Scan for the cell matching the given text and deliver its [x, y] coordinate at center. 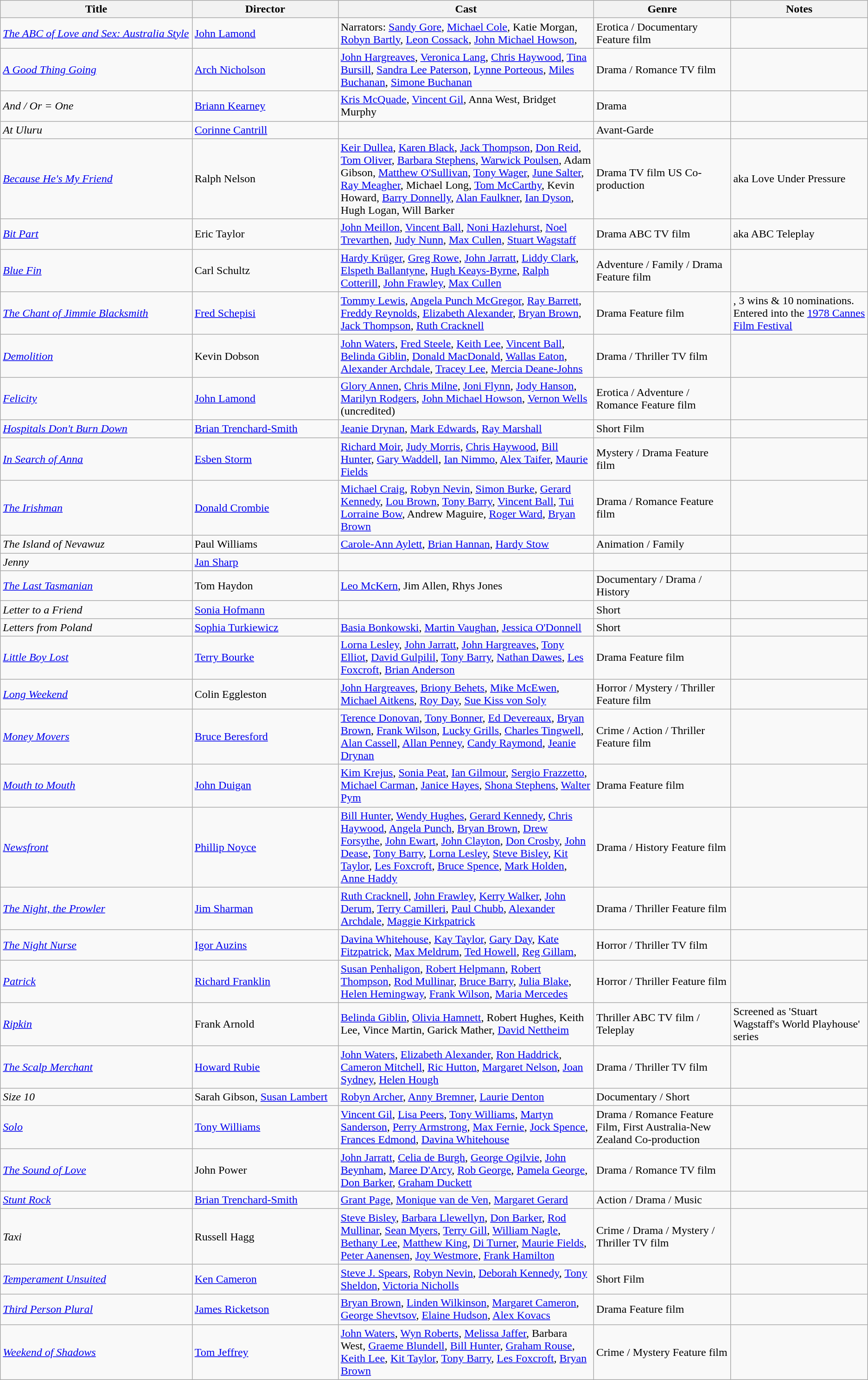
Richard Moir, Judy Morris, Chris Haywood, Bill Hunter, Gary Waddell, Ian Nimmo, Alex Taifer, Maurie Fields [466, 459]
Ken Cameron [265, 1279]
John Power [265, 1170]
Arch Nicholson [265, 70]
Documentary / Drama / History [662, 586]
John Hargreaves, Briony Behets, Mike McEwen, Michael Aitkens, Roy Day, Sue Kiss von Soly [466, 694]
Kris McQuade, Vincent Gil, Anna West, Bridget Murphy [466, 106]
Notes [799, 9]
Weekend of Shadows [96, 1352]
Jan Sharp [265, 562]
Cast [466, 9]
Steve J. Spears, Robyn Nevin, Deborah Kennedy, Tony Sheldon, Victoria Nicholls [466, 1279]
John Jarratt, Celia de Burgh, George Ogilvie, John Beynham, Maree D'Arcy, Rob George, Pamela George, Don Barker, Graham Duckett [466, 1170]
The ABC of Love and Sex: Australia Style [96, 33]
Vincent Gil, Lisa Peers, Tony Williams, Martyn Sanderson, Perry Armstrong, Max Fernie, Jock Spence, Frances Edmond, Davina Whitehouse [466, 1127]
Thriller ABC TV film / Teleplay [662, 1024]
Demolition [96, 356]
, 3 wins & 10 nominations. Entered into the 1978 Cannes Film Festival [799, 313]
Carole-Ann Aylett, Brian Hannan, Hardy Stow [466, 544]
Bruce Beresford [265, 736]
John Waters, Fred Steele, Keith Lee, Vincent Ball, Belinda Giblin, Donald MacDonald, Wallas Eaton, Alexander Archdale, Tracey Lee, Mercia Deane-Johns [466, 356]
Frank Arnold [265, 1024]
Felicity [96, 398]
Drama / Romance Feature Film, First Australia-New Zealand Co-production [662, 1127]
The Island of Nevawuz [96, 544]
Patrick [96, 981]
Sonia Hofmann [265, 610]
Robyn Archer, Anny Bremner, Laurie Denton [466, 1097]
Jim Sharman [265, 908]
Susan Penhaligon, Robert Helpmann, Robert Thompson, Rod Mullinar, Bruce Barry, Julia Blake, Helen Hemingway, Frank Wilson, Maria Mercedes [466, 981]
And / Or = One [96, 106]
Long Weekend [96, 694]
Tommy Lewis, Angela Punch McGregor, Ray Barrett, Freddy Reynolds, Elizabeth Alexander, Bryan Brown, Jack Thompson, Ruth Cracknell [466, 313]
Belinda Giblin, Olivia Hamnett, Robert Hughes, Keith Lee, Vince Martin, Garick Mather, David Nettheim [466, 1024]
Corinne Cantrill [265, 130]
Because He's My Friend [96, 179]
Blue Fin [96, 270]
aka ABC Teleplay [799, 234]
Money Movers [96, 736]
Drama / Thriller Feature film [662, 908]
John Hargreaves, Veronica Lang, Chris Haywood, Tina Bursill, Sandra Lee Paterson, Lynne Porteous, Miles Buchanan, Simone Buchanan [466, 70]
aka Love Under Pressure [799, 179]
Tony Williams [265, 1127]
Title [96, 9]
Paul Williams [265, 544]
Sarah Gibson, Susan Lambert [265, 1097]
Drama [662, 106]
The Night Nurse [96, 945]
Mouth to Mouth [96, 786]
Drama / History Feature film [662, 847]
Igor Auzins [265, 945]
Animation / Family [662, 544]
Jenny [96, 562]
Size 10 [96, 1097]
Eric Taylor [265, 234]
Crime / Drama / Mystery / Thriller TV film [662, 1236]
The Night, the Prowler [96, 908]
Narrators: Sandy Gore, Michael Cole, Katie Morgan, Robyn Bartly, Leon Cossack, John Michael Howson, [466, 33]
Tom Haydon [265, 586]
Mystery / Drama Feature film [662, 459]
Crime / Mystery Feature film [662, 1352]
John Meillon, Vincent Ball, Noni Hazlehurst, Noel Trevarthen, Judy Nunn, Max Cullen, Stuart Wagstaff [466, 234]
Horror / Thriller Feature film [662, 981]
In Search of Anna [96, 459]
Tom Jeffrey [265, 1352]
Bryan Brown, Linden Wilkinson, Margaret Cameron, George Shevtsov, Elaine Hudson, Alex Kovacs [466, 1310]
Esben Storm [265, 459]
Third Person Plural [96, 1310]
Fred Schepisi [265, 313]
Taxi [96, 1236]
Screened as 'Stuart Wagstaff's World Playhouse' series [799, 1024]
A Good Thing Going [96, 70]
Donald Crombie [265, 508]
Solo [96, 1127]
Director [265, 9]
Carl Schultz [265, 270]
Jeanie Drynan, Mark Edwards, Ray Marshall [466, 428]
Documentary / Short [662, 1097]
John Waters, Elizabeth Alexander, Ron Haddrick, Cameron Mitchell, Ric Hutton, Margaret Nelson, Joan Sydney, Helen Hough [466, 1067]
Adventure / Family / Drama Feature film [662, 270]
The Chant of Jimmie Blacksmith [96, 313]
Hospitals Don't Burn Down [96, 428]
Newsfront [96, 847]
Grant Page, Monique van de Ven, Margaret Gerard [466, 1200]
At Uluru [96, 130]
Davina Whitehouse, Kay Taylor, Gary Day, Kate Fitzpatrick, Max Meldrum, Ted Howell, Reg Gillam, [466, 945]
The Sound of Love [96, 1170]
Genre [662, 9]
Erotica / Documentary Feature film [662, 33]
Sophia Turkiewicz [265, 627]
Letter to a Friend [96, 610]
Horror / Mystery / Thriller Feature film [662, 694]
Briann Kearney [265, 106]
Temperament Unsuited [96, 1279]
Lorna Lesley, John Jarratt, John Hargreaves, Tony Elliot, David Gulpilil, Tony Barry, Nathan Dawes, Les Foxcroft, Brian Anderson [466, 658]
Phillip Noyce [265, 847]
The Scalp Merchant [96, 1067]
Terry Bourke [265, 658]
Drama TV film US Co-production [662, 179]
John Duigan [265, 786]
Avant-Garde [662, 130]
Ralph Nelson [265, 179]
Stunt Rock [96, 1200]
Horror / Thriller TV film [662, 945]
Richard Franklin [265, 981]
Kevin Dobson [265, 356]
Hardy Krüger, Greg Rowe, John Jarratt, Liddy Clark, Elspeth Ballantyne, Hugh Keays-Byrne, Ralph Cotterill, John Frawley, Max Cullen [466, 270]
Basia Bonkowski, Martin Vaughan, Jessica O'Donnell [466, 627]
Ruth Cracknell, John Frawley, Kerry Walker, John Derum, Terry Camilleri, Paul Chubb, Alexander Archdale, Maggie Kirkpatrick [466, 908]
Crime / Action / Thriller Feature film [662, 736]
Glory Annen, Chris Milne, Joni Flynn, Jody Hanson, Marilyn Rodgers, John Michael Howson, Vernon Wells (uncredited) [466, 398]
Colin Eggleston [265, 694]
Little Boy Lost [96, 658]
Bit Part [96, 234]
The Last Tasmanian [96, 586]
Drama / Romance Feature film [662, 508]
The Irishman [96, 508]
Letters from Poland [96, 627]
Ripkin [96, 1024]
Kim Krejus, Sonia Peat, Ian Gilmour, Sergio Frazzetto, Michael Carman, Janice Hayes, Shona Stephens, Walter Pym [466, 786]
Leo McKern, Jim Allen, Rhys Jones [466, 586]
Howard Rubie [265, 1067]
James Ricketson [265, 1310]
Action / Drama / Music [662, 1200]
Drama ABC TV film [662, 234]
Erotica / Adventure / Romance Feature film [662, 398]
Russell Hagg [265, 1236]
